Detect which cell encompasses the target text, then output its (X, Y) center coordinate. 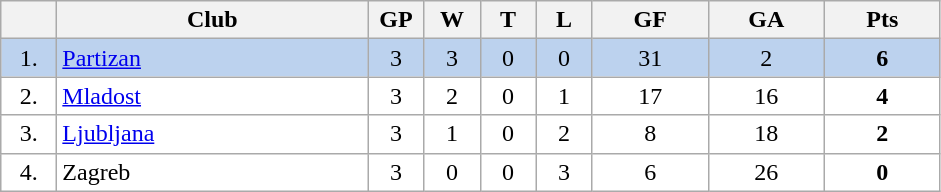
W (452, 20)
Mladost (212, 96)
3. (29, 134)
Club (212, 20)
Partizan (212, 58)
GP (396, 20)
31 (650, 58)
4. (29, 172)
26 (766, 172)
17 (650, 96)
18 (766, 134)
Ljubljana (212, 134)
8 (650, 134)
L (564, 20)
16 (766, 96)
Pts (882, 20)
4 (882, 96)
GA (766, 20)
2. (29, 96)
T (508, 20)
Zagreb (212, 172)
1. (29, 58)
GF (650, 20)
